Output the (x, y) coordinate of the center of the cell containing the given text.  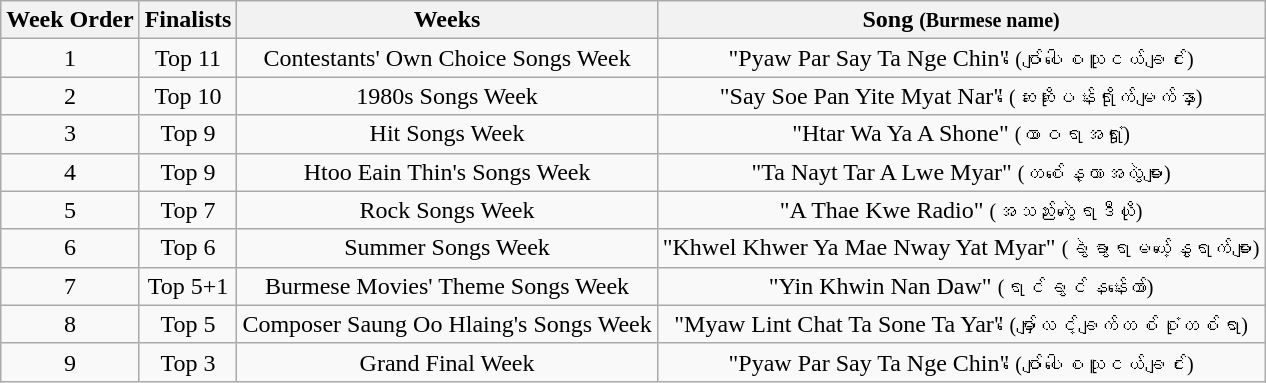
Top 5 (188, 324)
Top 6 (188, 248)
8 (70, 324)
Grand Final Week (447, 362)
Top 10 (188, 96)
Top 7 (188, 210)
"Myaw Lint Chat Ta Sone Ta Yar" (မျှော်လင့်ချက်တစ်စုံတစ်ရာ) (961, 324)
1980s Songs Week (447, 96)
Finalists (188, 20)
4 (70, 172)
Top 3 (188, 362)
Top 11 (188, 58)
3 (70, 134)
"Htar Wa Ya A Shone" (ထာဝရအရှုံး) (961, 134)
"Khwel Khwer Ya Mae Nway Yat Myar" (ခွဲခွာရမယ့်နွေရက်များ) (961, 248)
Rock Songs Week (447, 210)
9 (70, 362)
"Say Soe Pan Yite Myat Nar" (ဆေးဆိုးပန်းရိုက်မျက်နှာ) (961, 96)
"Ta Nayt Tar A Lwe Myar" (တစ်နေ့တာအလွဲများ) (961, 172)
Htoo Eain Thin's Songs Week (447, 172)
Summer Songs Week (447, 248)
Hit Songs Week (447, 134)
Top 5+1 (188, 286)
1 (70, 58)
Composer Saung Oo Hlaing's Songs Week (447, 324)
Week Order (70, 20)
Contestants' Own Choice Songs Week (447, 58)
Song (Burmese name) (961, 20)
7 (70, 286)
5 (70, 210)
Burmese Movies' Theme Songs Week (447, 286)
6 (70, 248)
Weeks (447, 20)
"A Thae Kwe Radio" (အသည်းကွဲရေဒီယို) (961, 210)
2 (70, 96)
"Yin Khwin Nan Daw" (ရင်ခွင်နန်းတော်) (961, 286)
